Locate the cell with the specified text and output its [x, y] center coordinate. 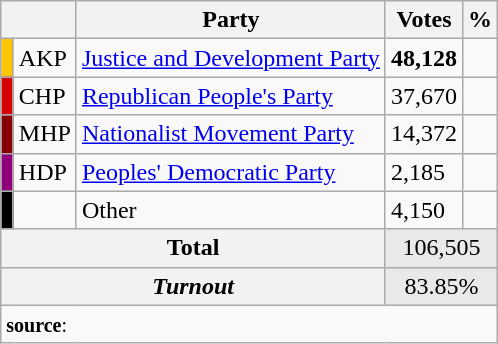
Votes [424, 20]
CHP [44, 96]
4,150 [424, 210]
% [480, 20]
83.85% [441, 286]
37,670 [424, 96]
Peoples' Democratic Party [230, 172]
Party [230, 20]
48,128 [424, 58]
AKP [44, 58]
Justice and Development Party [230, 58]
MHP [44, 134]
Nationalist Movement Party [230, 134]
Republican People's Party [230, 96]
source: [250, 324]
Turnout [194, 286]
2,185 [424, 172]
Other [230, 210]
106,505 [441, 248]
Total [194, 248]
HDP [44, 172]
14,372 [424, 134]
